Find where the given text appears and provide that cell's center as (x, y) coordinate. 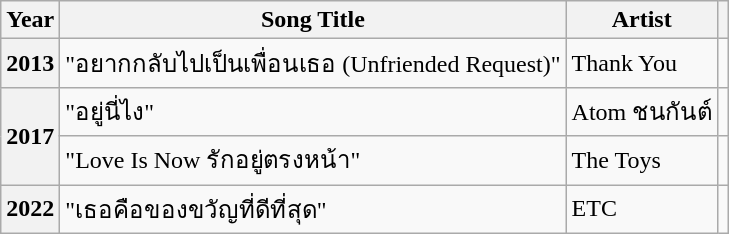
The Toys (642, 160)
2017 (30, 136)
Song Title (313, 20)
Atom ชนกันต์ (642, 112)
Artist (642, 20)
"อยากกลับไปเป็นเพื่อนเธอ (Unfriended Request)" (313, 64)
2013 (30, 64)
ETC (642, 208)
"Love Is Now รักอยู่ตรงหน้า" (313, 160)
"เธอคือของขวัญที่ดีที่สุด" (313, 208)
2022 (30, 208)
Year (30, 20)
Thank You (642, 64)
"อยู่นี่ไง" (313, 112)
